Provide the [x, y] coordinate of the cell's center where the given text is located.  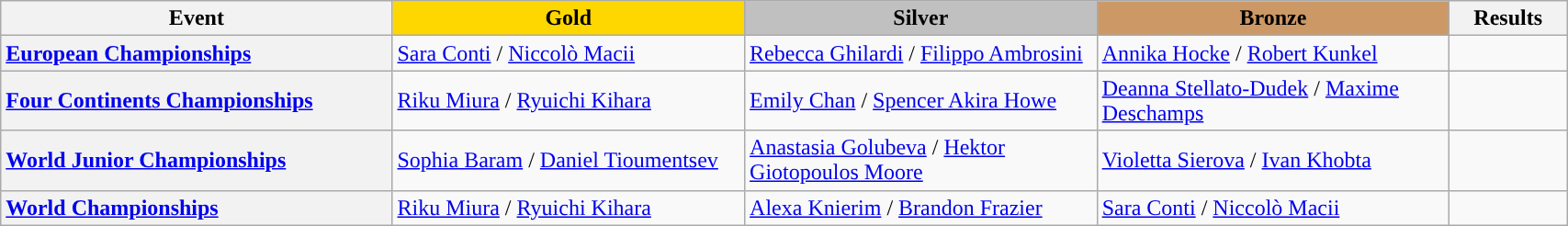
World Championships [197, 208]
Silver [921, 18]
Anastasia Golubeva / Hektor Giotopoulos Moore [921, 160]
Annika Hocke / Robert Kunkel [1273, 53]
Deanna Stellato-Dudek / Maxime Deschamps [1273, 101]
Rebecca Ghilardi / Filippo Ambrosini [921, 53]
Emily Chan / Spencer Akira Howe [921, 101]
Gold [569, 18]
Results [1508, 18]
Event [197, 18]
Alexa Knierim / Brandon Frazier [921, 208]
Sophia Baram / Daniel Tioumentsev [569, 160]
Four Continents Championships [197, 101]
Bronze [1273, 18]
World Junior Championships [197, 160]
Violetta Sierova / Ivan Khobta [1273, 160]
European Championships [197, 53]
